For the text-containing cell, return its midpoint in [x, y] coordinate format. 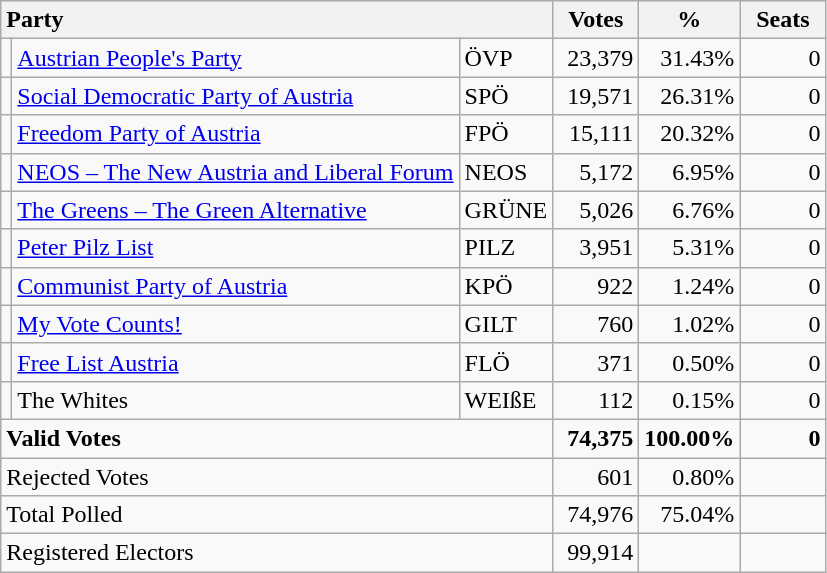
1.24% [690, 286]
6.76% [690, 210]
20.32% [690, 134]
5,026 [596, 210]
23,379 [596, 58]
SPÖ [506, 96]
0.50% [690, 362]
5,172 [596, 172]
5.31% [690, 248]
74,976 [596, 515]
WEIßE [506, 400]
15,111 [596, 134]
371 [596, 362]
Total Polled [277, 515]
My Vote Counts! [236, 324]
0.15% [690, 400]
Party [277, 20]
99,914 [596, 553]
Freedom Party of Austria [236, 134]
GRÜNE [506, 210]
Social Democratic Party of Austria [236, 96]
19,571 [596, 96]
Valid Votes [277, 438]
31.43% [690, 58]
601 [596, 477]
Seats [783, 20]
760 [596, 324]
Votes [596, 20]
3,951 [596, 248]
PILZ [506, 248]
74,375 [596, 438]
FLÖ [506, 362]
% [690, 20]
The Greens – The Green Alternative [236, 210]
26.31% [690, 96]
6.95% [690, 172]
Free List Austria [236, 362]
Peter Pilz List [236, 248]
Registered Electors [277, 553]
ÖVP [506, 58]
Rejected Votes [277, 477]
75.04% [690, 515]
FPÖ [506, 134]
112 [596, 400]
0.80% [690, 477]
The Whites [236, 400]
NEOS – The New Austria and Liberal Forum [236, 172]
KPÖ [506, 286]
NEOS [506, 172]
Austrian People's Party [236, 58]
Communist Party of Austria [236, 286]
100.00% [690, 438]
922 [596, 286]
GILT [506, 324]
1.02% [690, 324]
